Output the (X, Y) coordinate of the center of the cell containing the given text.  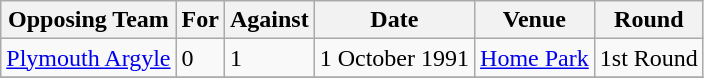
0 (200, 58)
1st Round (648, 58)
For (200, 20)
Plymouth Argyle (88, 58)
Home Park (535, 58)
Against (269, 20)
1 October 1991 (394, 58)
Date (394, 20)
Venue (535, 20)
1 (269, 58)
Opposing Team (88, 20)
Round (648, 20)
